From the cell containing the given text, extract its center point as (X, Y) coordinate. 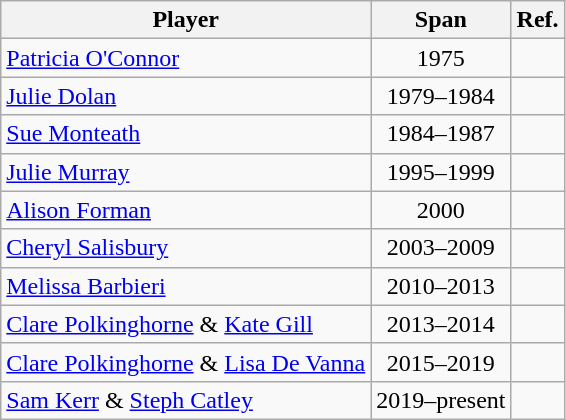
Cheryl Salisbury (186, 248)
1984–1987 (441, 134)
Melissa Barbieri (186, 286)
Player (186, 20)
2015–2019 (441, 362)
2019–present (441, 400)
Patricia O'Connor (186, 58)
Julie Murray (186, 172)
Span (441, 20)
1995–1999 (441, 172)
2000 (441, 210)
Ref. (538, 20)
Sam Kerr & Steph Catley (186, 400)
Sue Monteath (186, 134)
2010–2013 (441, 286)
Clare Polkinghorne & Kate Gill (186, 324)
Alison Forman (186, 210)
1979–1984 (441, 96)
2003–2009 (441, 248)
Julie Dolan (186, 96)
Clare Polkinghorne & Lisa De Vanna (186, 362)
1975 (441, 58)
2013–2014 (441, 324)
